Scan for the cell matching the given text and deliver its (X, Y) coordinate at center. 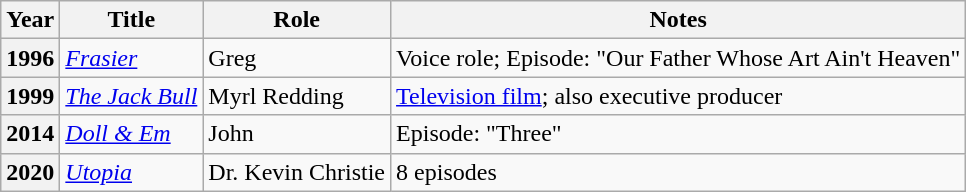
Notes (678, 20)
Voice role; Episode: "Our Father Whose Art Ain't Heaven" (678, 58)
Episode: "Three" (678, 134)
Doll & Em (132, 134)
2020 (30, 172)
Role (297, 20)
Dr. Kevin Christie (297, 172)
Year (30, 20)
Title (132, 20)
Utopia (132, 172)
2014 (30, 134)
8 episodes (678, 172)
1996 (30, 58)
The Jack Bull (132, 96)
Television film; also executive producer (678, 96)
Frasier (132, 58)
Greg (297, 58)
John (297, 134)
1999 (30, 96)
Myrl Redding (297, 96)
